Extract the [X, Y] coordinate from the center of the cell holding the provided text.  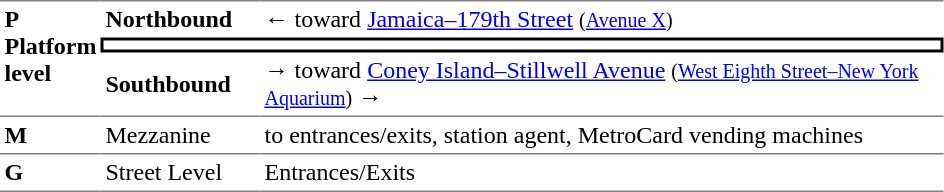
← toward Jamaica–179th Street (Avenue X) [602, 19]
Northbound [180, 19]
Mezzanine [180, 135]
→ toward Coney Island–Stillwell Avenue (West Eighth Street–New York Aquarium) → [602, 84]
Entrances/Exits [602, 172]
G [50, 172]
to entrances/exits, station agent, MetroCard vending machines [602, 135]
Street Level [180, 172]
M [50, 135]
Southbound [180, 84]
PPlatform level [50, 58]
